Return the [x, y] coordinate for the center point of the cell that contains the specified text.  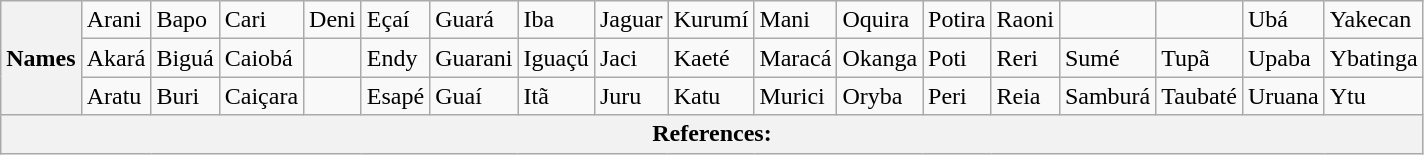
Okanga [880, 58]
Bapo [185, 20]
Jaguar [631, 20]
Endy [395, 58]
Oquira [880, 20]
Guará [474, 20]
Names [41, 58]
Ytu [1374, 96]
Sumé [1107, 58]
Tupã [1200, 58]
Reri [1025, 58]
Juru [631, 96]
Reia [1025, 96]
Guaí [474, 96]
Kurumí [711, 20]
Akará [116, 58]
Yakecan [1374, 20]
Samburá [1107, 96]
References: [712, 134]
Ybatinga [1374, 58]
Potira [957, 20]
Biguá [185, 58]
Taubaté [1200, 96]
Jaci [631, 58]
Murici [796, 96]
Kaeté [711, 58]
Esapé [395, 96]
Mani [796, 20]
Caiobá [261, 58]
Katu [711, 96]
Iba [556, 20]
Peri [957, 96]
Iguaçú [556, 58]
Caiçara [261, 96]
Deni [333, 20]
Buri [185, 96]
Maracá [796, 58]
Eçaí [395, 20]
Uruana [1283, 96]
Cari [261, 20]
Poti [957, 58]
Ubá [1283, 20]
Aratu [116, 96]
Oryba [880, 96]
Guarani [474, 58]
Raoni [1025, 20]
Arani [116, 20]
Itã [556, 96]
Upaba [1283, 58]
